Detect which cell encompasses the target text, then output its [X, Y] center coordinate. 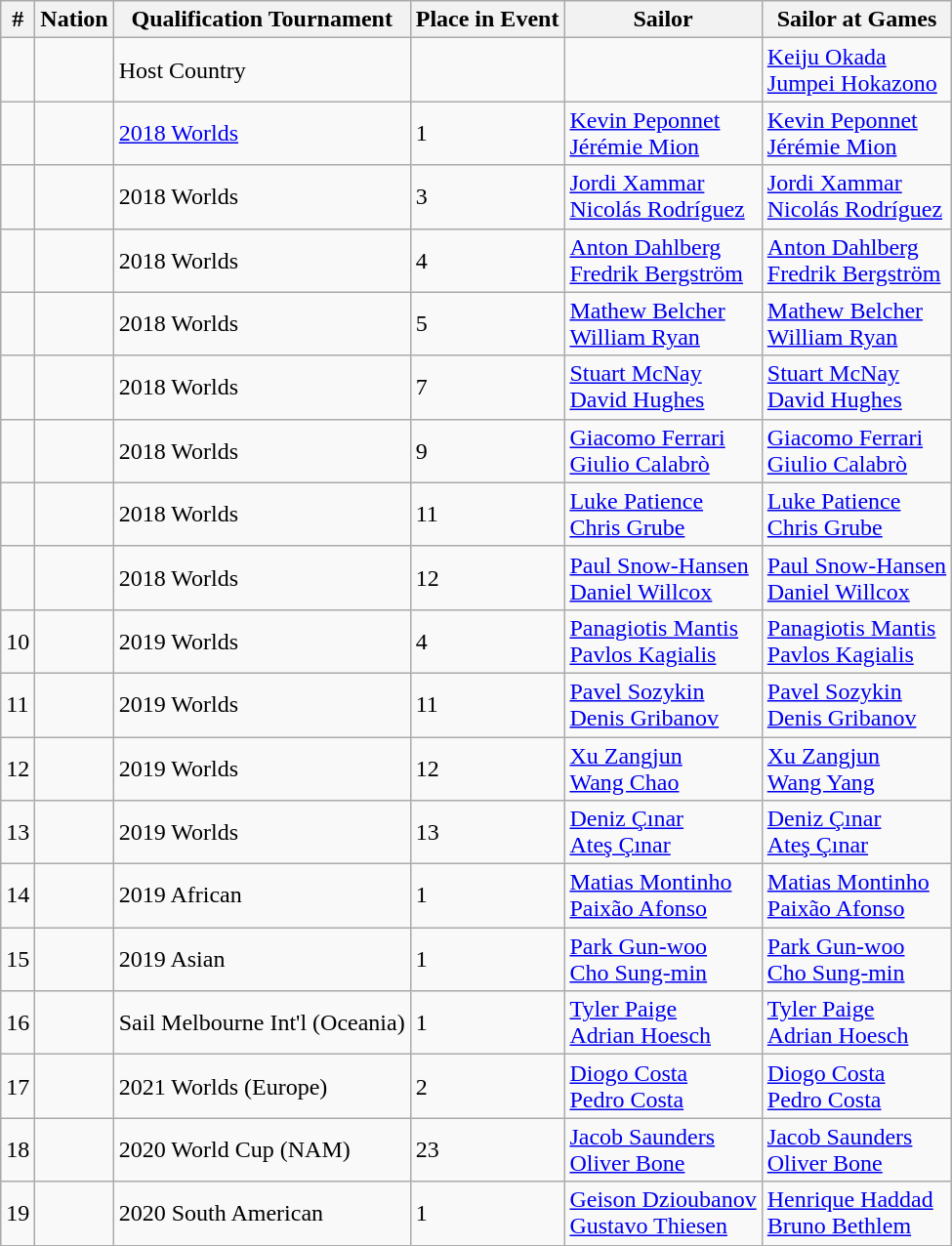
10 [18, 641]
17 [18, 1086]
Geison DzioubanovGustavo Thiesen [663, 1213]
Sail Melbourne Int'l (Oceania) [262, 1023]
2021 Worlds (Europe) [262, 1086]
# [18, 20]
2019 Asian [262, 959]
2020 South American [262, 1213]
3 [487, 197]
15 [18, 959]
19 [18, 1213]
Xu ZangjunWang Yang [856, 768]
23 [487, 1150]
16 [18, 1023]
Henrique HaddadBruno Bethlem [856, 1213]
5 [487, 324]
7 [487, 387]
14 [18, 896]
Keiju OkadaJumpei Hokazono [856, 70]
9 [487, 451]
Xu ZangjunWang Chao [663, 768]
2020 World Cup (NAM) [262, 1150]
Place in Event [487, 20]
Qualification Tournament [262, 20]
Nation [74, 20]
Sailor [663, 20]
Host Country [262, 70]
2019 African [262, 896]
2 [487, 1086]
18 [18, 1150]
Sailor at Games [856, 20]
